Return [X, Y] of the center of cell containing provided text 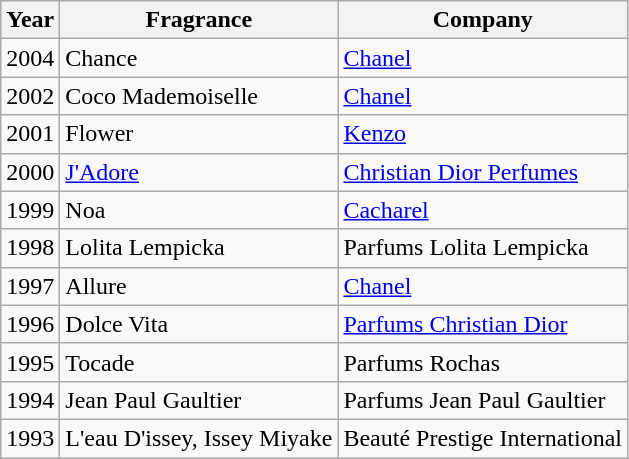
Company [483, 20]
Allure [199, 286]
Tocade [199, 362]
Flower [199, 134]
Dolce Vita [199, 324]
2001 [30, 134]
Parfums Jean Paul Gaultier [483, 400]
1996 [30, 324]
1993 [30, 438]
Beauté Prestige International [483, 438]
Kenzo [483, 134]
2002 [30, 96]
1999 [30, 210]
1998 [30, 248]
Parfums Rochas [483, 362]
Noa [199, 210]
L'eau D'issey, Issey Miyake [199, 438]
Chance [199, 58]
1995 [30, 362]
Coco Mademoiselle [199, 96]
Jean Paul Gaultier [199, 400]
1994 [30, 400]
Christian Dior Perfumes [483, 172]
Fragrance [199, 20]
J'Adore [199, 172]
Parfums Christian Dior [483, 324]
2000 [30, 172]
Parfums Lolita Lempicka [483, 248]
Lolita Lempicka [199, 248]
Cacharel [483, 210]
2004 [30, 58]
1997 [30, 286]
Year [30, 20]
